Output the (x, y) coordinate of the center of the cell containing the given text.  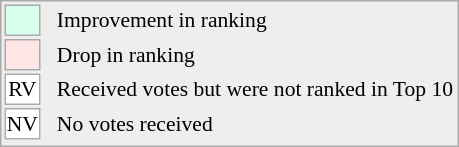
Received votes but were not ranked in Top 10 (254, 90)
RV (22, 90)
No votes received (254, 124)
NV (22, 124)
Improvement in ranking (254, 20)
Drop in ranking (254, 55)
